Detect which cell encompasses the target text, then output its (X, Y) center coordinate. 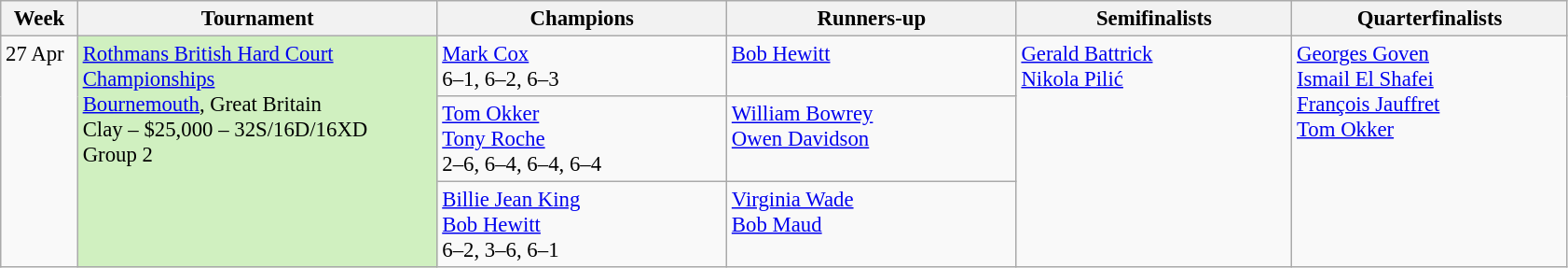
Bob Hewitt (873, 67)
Georges Goven Ismail El Shafei François Jauffret Tom Okker (1430, 152)
Champions (582, 19)
Billie Jean King Bob Hewitt 6–2, 3–6, 6–1 (582, 225)
Virginia Wade Bob Maud (873, 225)
Quarterfinalists (1430, 19)
Tournament (257, 19)
Week (39, 19)
Semifinalists (1154, 19)
Gerald Battrick Nikola Pilić (1154, 152)
Mark Cox 6–1, 6–2, 6–3 (582, 67)
Runners-up (873, 19)
Tom Okker Tony Roche 2–6, 6–4, 6–4, 6–4 (582, 139)
27 Apr (39, 152)
William Bowrey Owen Davidson (873, 139)
Rothmans British Hard Court Championships Bournemouth, Great Britain Clay – $25,000 – 32S/16D/16XD Group 2 (257, 152)
